Pinpoint the cell where the given text exists, returning its (X, Y) midpoint coordinate. 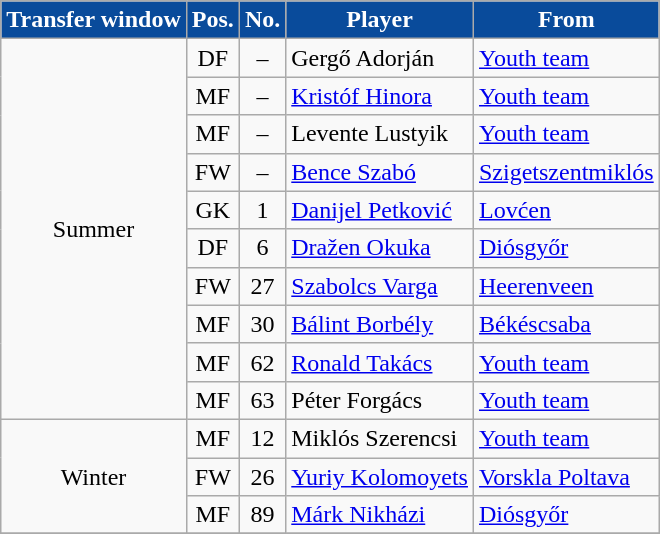
Levente Lustyik (380, 134)
Bálint Borbély (380, 324)
89 (262, 515)
Szigetszentmiklós (566, 172)
Transfer window (94, 20)
12 (262, 438)
Yuriy Kolomoyets (380, 477)
Lovćen (566, 210)
1 (262, 210)
26 (262, 477)
No. (262, 20)
Kristóf Hinora (380, 96)
GK (212, 210)
Pos. (212, 20)
Szabolcs Varga (380, 286)
Bence Szabó (380, 172)
Winter (94, 476)
Danijel Petković (380, 210)
Péter Forgács (380, 400)
Gergő Adorján (380, 58)
30 (262, 324)
Márk Nikházi (380, 515)
Vorskla Poltava (566, 477)
6 (262, 248)
27 (262, 286)
62 (262, 362)
Miklós Szerencsi (380, 438)
63 (262, 400)
Player (380, 20)
Heerenveen (566, 286)
Summer (94, 230)
Ronald Takács (380, 362)
From (566, 20)
Dražen Okuka (380, 248)
Békéscsaba (566, 324)
